Output the (x, y) coordinate of the center of the cell containing the given text.  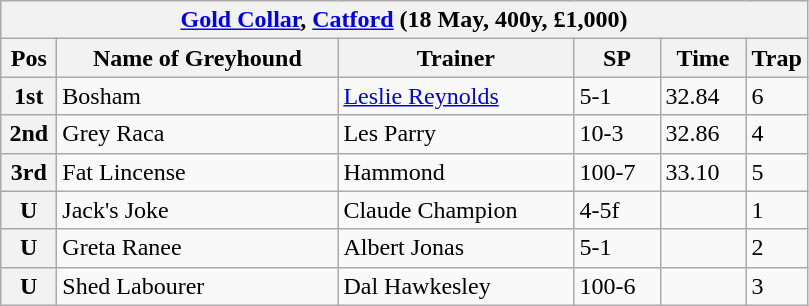
Trainer (456, 58)
4 (776, 134)
Grey Raca (198, 134)
32.84 (703, 96)
10-3 (617, 134)
33.10 (703, 172)
Shed Labourer (198, 286)
Name of Greyhound (198, 58)
Leslie Reynolds (456, 96)
Jack's Joke (198, 210)
SP (617, 58)
Pos (29, 58)
32.86 (703, 134)
Fat Lincense (198, 172)
100-6 (617, 286)
Trap (776, 58)
1 (776, 210)
Dal Hawkesley (456, 286)
Greta Ranee (198, 248)
100-7 (617, 172)
2nd (29, 134)
Bosham (198, 96)
2 (776, 248)
5 (776, 172)
4-5f (617, 210)
3rd (29, 172)
Time (703, 58)
3 (776, 286)
1st (29, 96)
Les Parry (456, 134)
Gold Collar, Catford (18 May, 400y, £1,000) (404, 20)
Hammond (456, 172)
6 (776, 96)
Claude Champion (456, 210)
Albert Jonas (456, 248)
